Provide the (X, Y) coordinate of the cell's center where the given text is located.  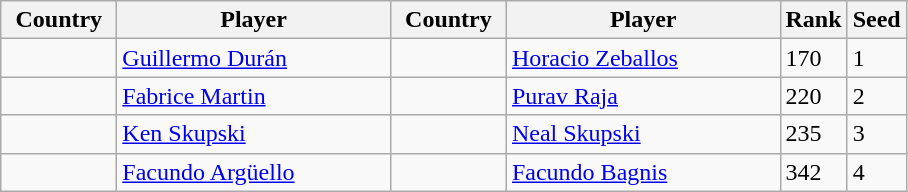
Seed (876, 20)
Facundo Bagnis (643, 172)
170 (814, 58)
3 (876, 134)
220 (814, 96)
235 (814, 134)
Rank (814, 20)
1 (876, 58)
Guillermo Durán (254, 58)
Horacio Zeballos (643, 58)
4 (876, 172)
Fabrice Martin (254, 96)
Facundo Argüello (254, 172)
Purav Raja (643, 96)
2 (876, 96)
Ken Skupski (254, 134)
Neal Skupski (643, 134)
342 (814, 172)
